Output the (X, Y) coordinate of the center of the cell containing the given text.  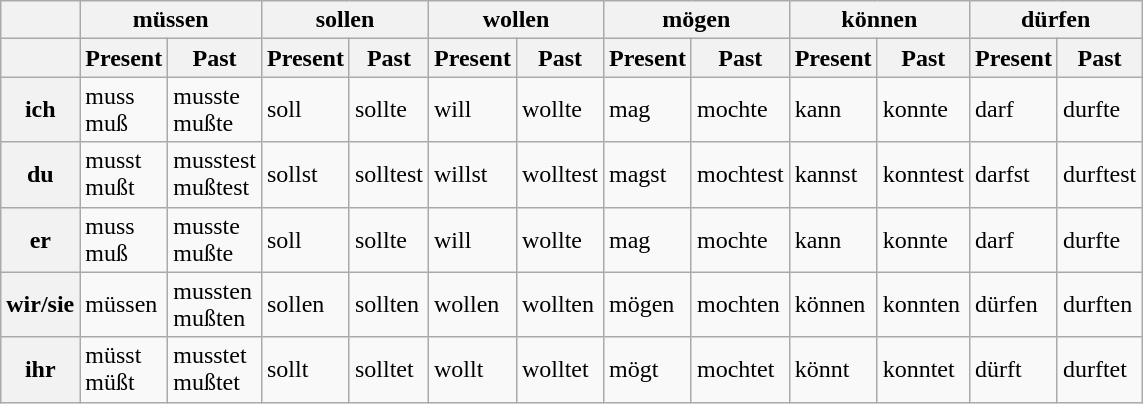
darfst (1013, 174)
durftest (1099, 174)
kannst (833, 174)
du (40, 174)
mochtest (740, 174)
wollten (560, 304)
mögt (648, 370)
musstetmußtet (215, 370)
sollten (388, 304)
sollst (305, 174)
durftet (1099, 370)
musstenmußten (215, 304)
mochtet (740, 370)
durften (1099, 304)
konntest (923, 174)
konnten (923, 304)
musstmußt (124, 174)
könnt (833, 370)
willst (473, 174)
dürft (1013, 370)
ich (40, 110)
wolltet (560, 370)
konntet (923, 370)
solltet (388, 370)
sollt (305, 370)
ihr (40, 370)
wir/sie (40, 304)
magst (648, 174)
wolltest (560, 174)
wollt (473, 370)
solltest (388, 174)
musstestmußtest (215, 174)
mochten (740, 304)
er (40, 240)
müsstmüßt (124, 370)
